Provide the (x, y) coordinate of the cell's center where the given text is located.  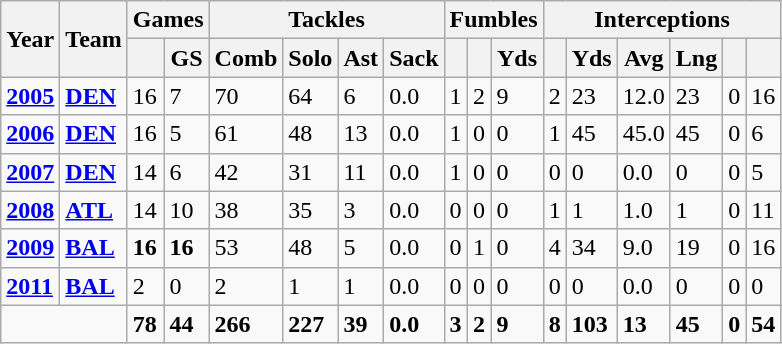
35 (310, 210)
10 (186, 210)
39 (361, 324)
8 (554, 324)
Interceptions (662, 20)
2007 (30, 172)
2011 (30, 286)
Tackles (326, 20)
44 (186, 324)
7 (186, 96)
Lng (696, 58)
54 (764, 324)
266 (246, 324)
70 (246, 96)
31 (310, 172)
2005 (30, 96)
12.0 (644, 96)
4 (554, 248)
Year (30, 39)
Team (94, 39)
Games (168, 20)
2008 (30, 210)
34 (592, 248)
2006 (30, 134)
Sack (414, 58)
Fumbles (494, 20)
ATL (94, 210)
1.0 (644, 210)
78 (146, 324)
38 (246, 210)
61 (246, 134)
19 (696, 248)
227 (310, 324)
45.0 (644, 134)
Comb (246, 58)
9.0 (644, 248)
Ast (361, 58)
Avg (644, 58)
64 (310, 96)
2009 (30, 248)
Solo (310, 58)
103 (592, 324)
42 (246, 172)
53 (246, 248)
GS (186, 58)
